Pinpoint the cell where the given text exists, returning its (x, y) midpoint coordinate. 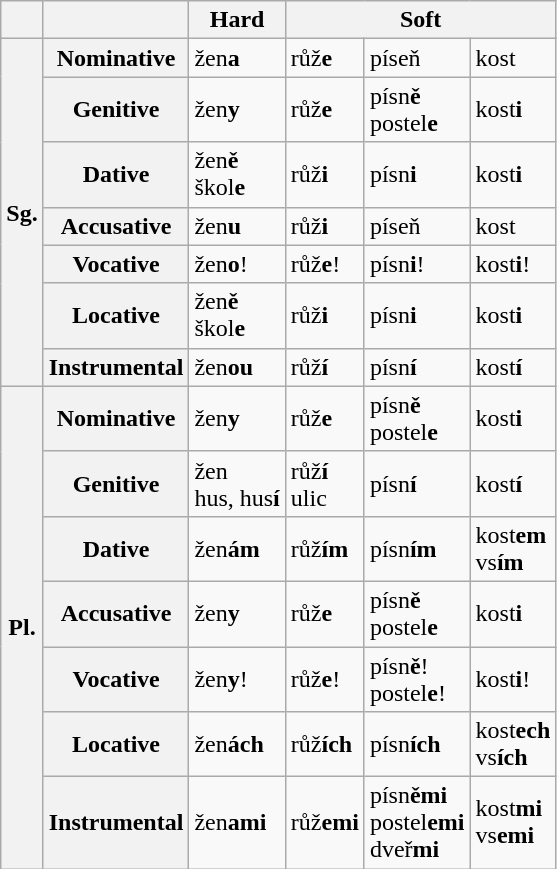
kostechvsích (513, 744)
Pl. (22, 627)
kostemvsím (513, 548)
růžím (324, 548)
ženhus, husí (237, 484)
Sg. (22, 212)
žena (237, 58)
růžích (324, 744)
růží (324, 367)
písně!postele! (417, 678)
Hard (237, 20)
ženám (237, 548)
písním (417, 548)
písních (417, 744)
ženou (237, 367)
písněmipostelemidveřmi (417, 823)
ženy! (237, 678)
ženo! (237, 264)
růžíulic (324, 484)
písni! (417, 264)
růžemi (324, 823)
ženu (237, 226)
ženami (237, 823)
kostmivsemi (513, 823)
Soft (420, 20)
ženách (237, 744)
